Search for the cell housing the specified text and yield its [X, Y] center coordinate. 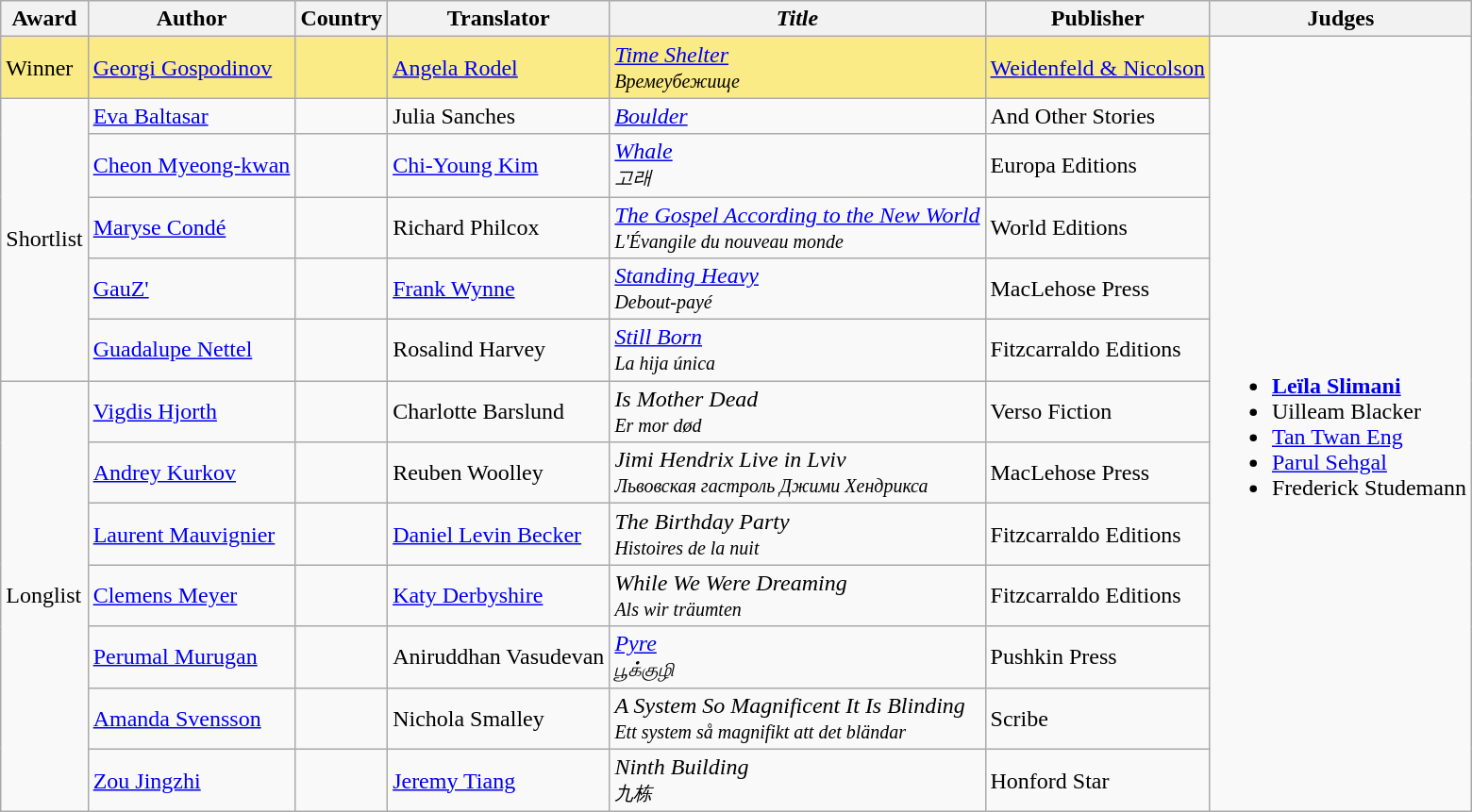
Zou Jingzhi [192, 781]
Daniel Levin Becker [498, 534]
Vigdis Hjorth [192, 411]
Charlotte Barslund [498, 411]
Winner [44, 68]
Georgi Gospodinov [192, 68]
Angela Rodel [498, 68]
Nichola Smalley [498, 719]
Scribe [1097, 719]
Ninth Building九栋 [797, 781]
Honford Star [1097, 781]
Whale고래 [797, 166]
While We Were DreamingAls wir träumten [797, 596]
Cheon Myeong-kwan [192, 166]
Guadalupe Nettel [192, 351]
Judges [1340, 19]
Still BornLa hija única [797, 351]
Eva Baltasar [192, 116]
Julia Sanches [498, 116]
Author [192, 19]
Richard Philcox [498, 226]
Award [44, 19]
Leïla SlimaniUilleam BlackerTan Twan EngParul SehgalFrederick Studemann [1340, 424]
Title [797, 19]
Weidenfeld & Nicolson [1097, 68]
Standing HeavyDebout-payé [797, 289]
World Editions [1097, 226]
Verso Fiction [1097, 411]
Time ShelterВремеубежище [797, 68]
Aniruddhan Vasudevan [498, 656]
Amanda Svensson [192, 719]
GauZ' [192, 289]
Pushkin Press [1097, 656]
Clemens Meyer [192, 596]
Reuben Woolley [498, 473]
Country [342, 19]
Laurent Mauvignier [192, 534]
Chi-Young Kim [498, 166]
Rosalind Harvey [498, 351]
Andrey Kurkov [192, 473]
Perumal Murugan [192, 656]
Publisher [1097, 19]
Is Mother DeadEr mor død [797, 411]
The Birthday PartyHistoires de la nuit [797, 534]
A System So Magnificent It Is BlindingEtt system så magnifikt att det bländar [797, 719]
Pyreபூக்குழி [797, 656]
Shortlist [44, 240]
The Gospel According to the New WorldL'Évangile du nouveau monde [797, 226]
Frank Wynne [498, 289]
And Other Stories [1097, 116]
Maryse Condé [192, 226]
Jeremy Tiang [498, 781]
Translator [498, 19]
Boulder [797, 116]
Longlist [44, 596]
Jimi Hendrix Live in LvivЛьвовская гастроль Джими Хендрикса [797, 473]
Katy Derbyshire [498, 596]
Europa Editions [1097, 166]
